Return [x, y] of the center of cell containing provided text 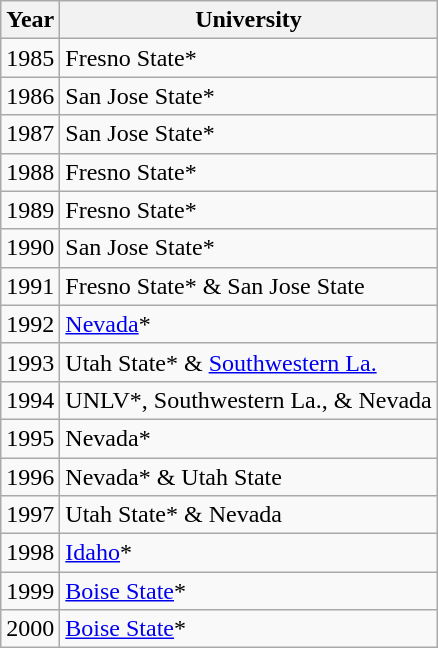
Utah State* & Southwestern La. [248, 362]
2000 [30, 629]
1998 [30, 553]
1986 [30, 96]
Utah State* & Nevada [248, 515]
1989 [30, 210]
1988 [30, 172]
Idaho* [248, 553]
Year [30, 20]
Nevada* & Utah State [248, 477]
Fresno State* & San Jose State [248, 286]
1993 [30, 362]
1987 [30, 134]
UNLV*, Southwestern La., & Nevada [248, 400]
1999 [30, 591]
1991 [30, 286]
1992 [30, 324]
1990 [30, 248]
1985 [30, 58]
1995 [30, 438]
1994 [30, 400]
University [248, 20]
1996 [30, 477]
1997 [30, 515]
